Return (X, Y) of the center of cell containing provided text 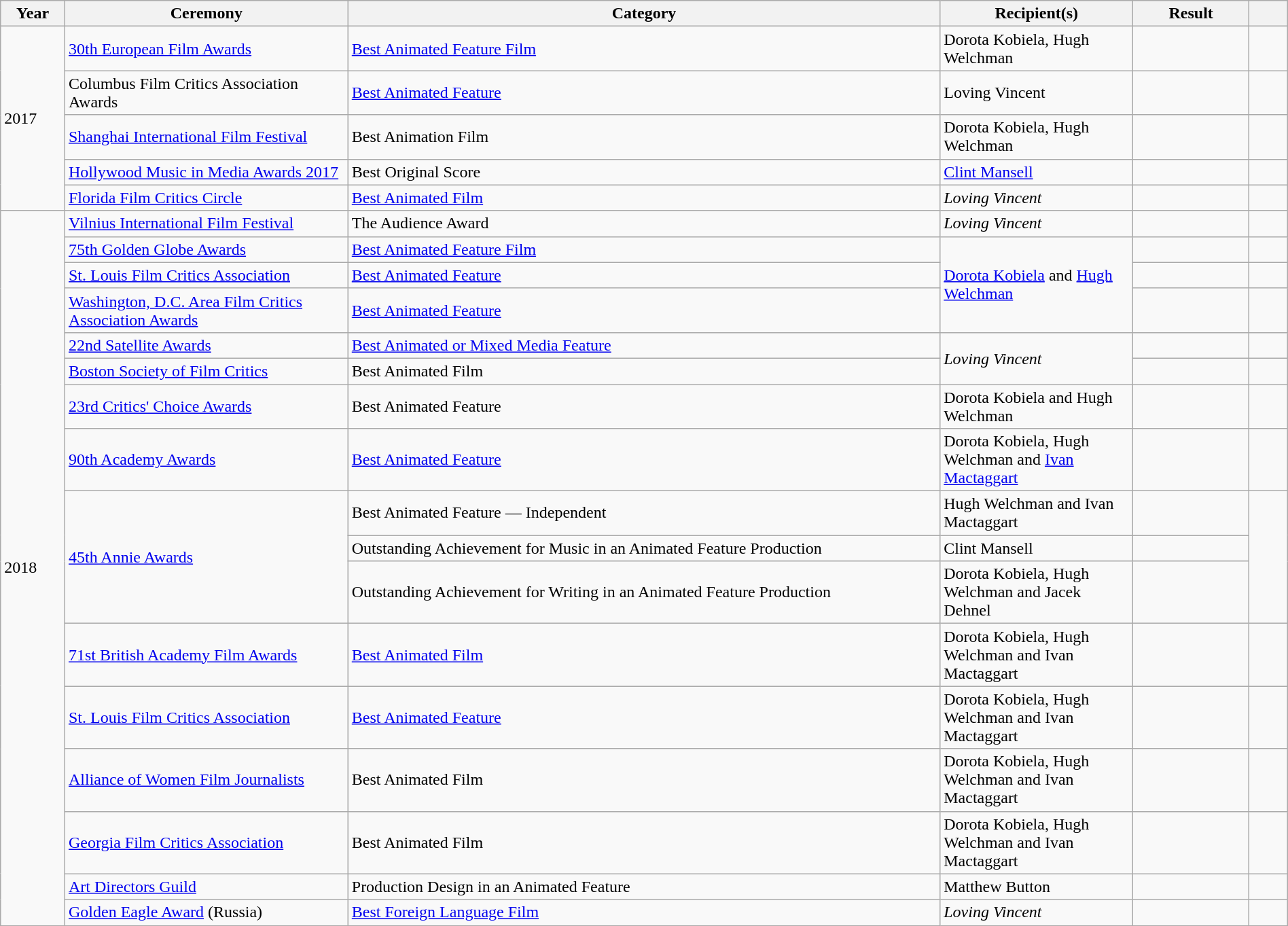
Golden Eagle Award (Russia) (207, 912)
Washington, D.C. Area Film Critics Association Awards (207, 310)
Shanghai International Film Festival (207, 137)
2017 (33, 118)
Best Animated Feature — Independent (644, 514)
Hollywood Music in Media Awards 2017 (207, 172)
Florida Film Critics Circle (207, 198)
Ceremony (207, 14)
90th Academy Awards (207, 460)
Best Foreign Language Film (644, 912)
Production Design in an Animated Feature (644, 887)
Category (644, 14)
The Audience Award (644, 224)
71st British Academy Film Awards (207, 655)
Year (33, 14)
Hugh Welchman and Ivan Mactaggart (1037, 514)
23rd Critics' Choice Awards (207, 406)
Matthew Button (1037, 887)
Columbus Film Critics Association Awards (207, 92)
45th Annie Awards (207, 557)
Outstanding Achievement for Music in an Animated Feature Production (644, 548)
Boston Society of Film Critics (207, 371)
Recipient(s) (1037, 14)
2018 (33, 568)
Best Original Score (644, 172)
Result (1191, 14)
30th European Film Awards (207, 49)
Dorota Kobiela, Hugh Welchman and Jacek Dehnel (1037, 592)
Best Animated or Mixed Media Feature (644, 345)
Outstanding Achievement for Writing in an Animated Feature Production (644, 592)
22nd Satellite Awards (207, 345)
Best Animation Film (644, 137)
75th Golden Globe Awards (207, 249)
Art Directors Guild (207, 887)
Georgia Film Critics Association (207, 842)
Vilnius International Film Festival (207, 224)
Alliance of Women Film Journalists (207, 780)
